Determine the (x, y) coordinate at the center of the cell enclosing the given text.  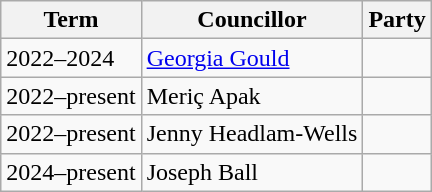
Councillor (252, 20)
2022–2024 (71, 58)
2024–present (71, 172)
Georgia Gould (252, 58)
Joseph Ball (252, 172)
Meriç Apak (252, 96)
Jenny Headlam-Wells (252, 134)
Term (71, 20)
Party (397, 20)
